Return (x, y) of the center of cell containing provided text 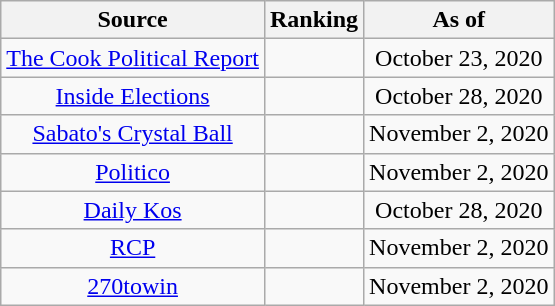
270towin (133, 286)
Inside Elections (133, 96)
As of (459, 20)
RCP (133, 248)
Ranking (314, 20)
The Cook Political Report (133, 58)
Source (133, 20)
October 23, 2020 (459, 58)
Daily Kos (133, 210)
Politico (133, 172)
Sabato's Crystal Ball (133, 134)
